Determine the [x, y] coordinate at the center of the cell enclosing the given text.  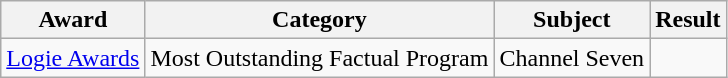
Result [688, 20]
Logie Awards [73, 58]
Category [320, 20]
Award [73, 20]
Most Outstanding Factual Program [320, 58]
Subject [572, 20]
Channel Seven [572, 58]
